Search for the cell housing the specified text and yield its (X, Y) center coordinate. 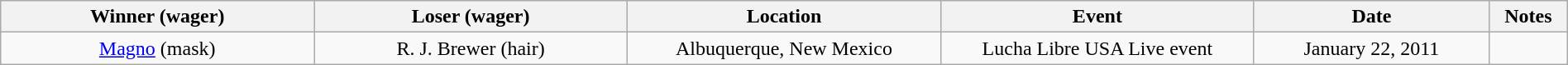
Loser (wager) (471, 17)
Magno (mask) (157, 48)
Event (1097, 17)
Albuquerque, New Mexico (784, 48)
R. J. Brewer (hair) (471, 48)
Notes (1528, 17)
January 22, 2011 (1371, 48)
Location (784, 17)
Winner (wager) (157, 17)
Date (1371, 17)
Lucha Libre USA Live event (1097, 48)
